Find where the given text appears and provide that cell's center as (X, Y) coordinate. 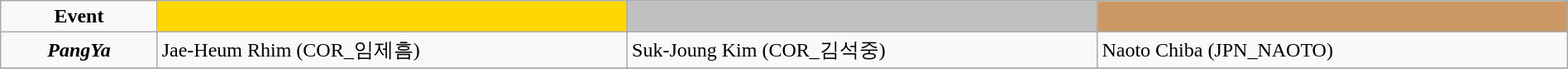
Naoto Chiba (JPN_NAOTO) (1332, 50)
PangYa (79, 50)
Event (79, 17)
Suk-Joung Kim (COR_김석중) (863, 50)
Jae-Heum Rhim (COR_임제흠) (392, 50)
